Determine the [X, Y] coordinate at the center of the cell enclosing the given text.  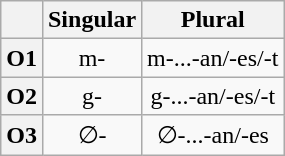
m-...-an/-es/-t [213, 58]
∅- [92, 135]
O1 [22, 58]
Plural [213, 20]
m- [92, 58]
g- [92, 96]
∅-...-an/-es [213, 135]
g-...-an/-es/-t [213, 96]
Singular [92, 20]
O2 [22, 96]
O3 [22, 135]
